Extract the (x, y) coordinate from the center of the cell holding the provided text.  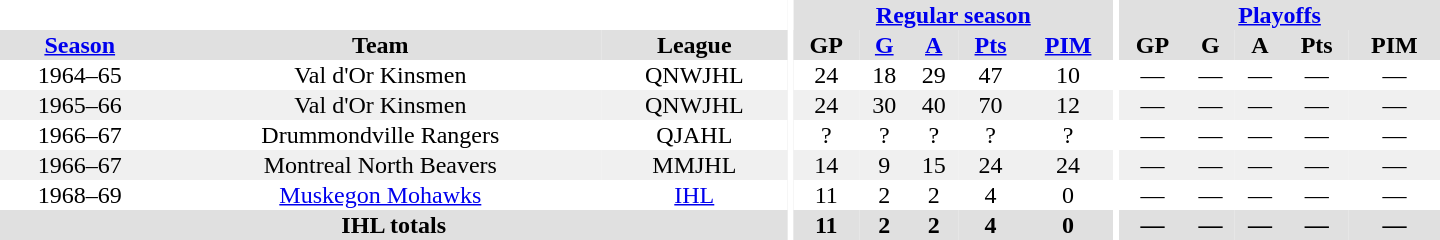
12 (1068, 105)
Team (380, 45)
League (694, 45)
29 (934, 75)
Drummondville Rangers (380, 135)
18 (884, 75)
40 (934, 105)
70 (990, 105)
Season (80, 45)
IHL (694, 195)
9 (884, 165)
Muskegon Mohawks (380, 195)
QJAHL (694, 135)
MMJHL (694, 165)
14 (826, 165)
15 (934, 165)
1965–66 (80, 105)
47 (990, 75)
Playoffs (1280, 15)
1964–65 (80, 75)
Montreal North Beavers (380, 165)
1968–69 (80, 195)
Regular season (954, 15)
10 (1068, 75)
IHL totals (394, 225)
30 (884, 105)
